Search for the cell housing the specified text and yield its (X, Y) center coordinate. 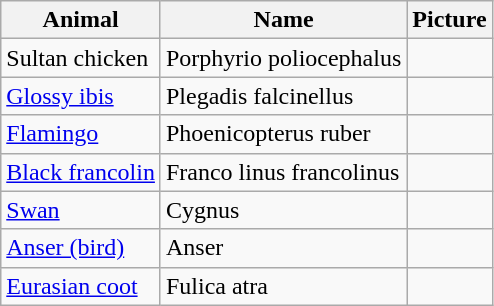
Cygnus (283, 210)
Anser (283, 248)
Fulica atra (283, 286)
Porphyrio poliocephalus (283, 58)
Picture (450, 20)
Flamingo (81, 134)
Sultan chicken (81, 58)
Franco linus francolinus (283, 172)
Swan (81, 210)
Black francolin (81, 172)
Eurasian coot (81, 286)
Name (283, 20)
Anser (bird) (81, 248)
Phoenicopterus ruber (283, 134)
Glossy ibis (81, 96)
Animal (81, 20)
Plegadis falcinellus (283, 96)
